Detect which cell encompasses the target text, then output its [x, y] center coordinate. 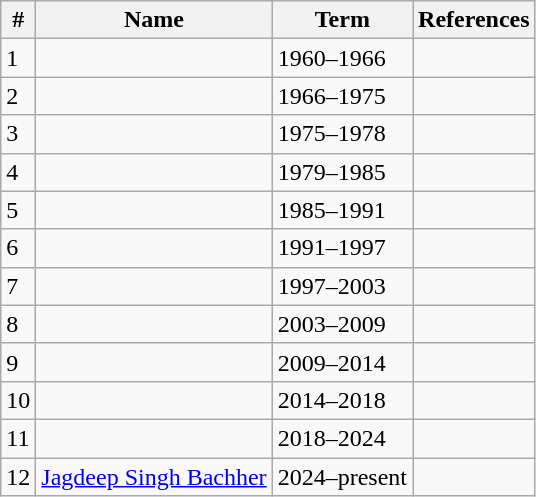
4 [18, 172]
2018–2024 [342, 438]
2014–2018 [342, 400]
2024–present [342, 477]
2009–2014 [342, 362]
11 [18, 438]
1960–1966 [342, 58]
2003–2009 [342, 324]
10 [18, 400]
Name [154, 20]
1966–1975 [342, 96]
5 [18, 210]
1985–1991 [342, 210]
1 [18, 58]
1991–1997 [342, 248]
Term [342, 20]
1979–1985 [342, 172]
7 [18, 286]
1975–1978 [342, 134]
# [18, 20]
12 [18, 477]
8 [18, 324]
Jagdeep Singh Bachher [154, 477]
2 [18, 96]
1997–2003 [342, 286]
References [474, 20]
6 [18, 248]
9 [18, 362]
3 [18, 134]
